Identify which cell holds the provided text, then report its [x, y] central coordinate. 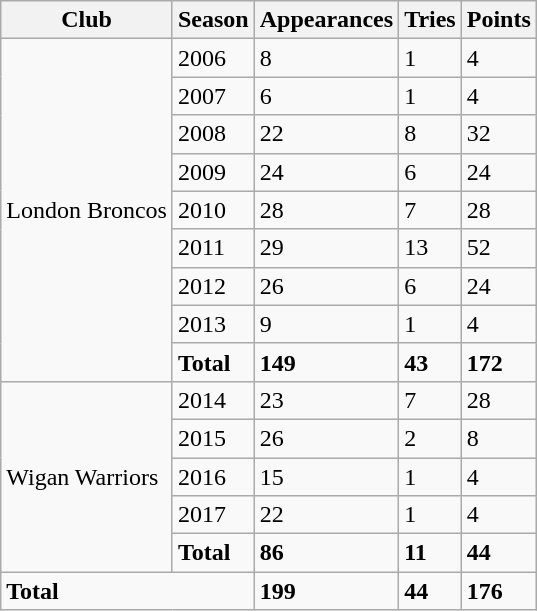
Club [87, 20]
2014 [213, 400]
2006 [213, 58]
2010 [213, 210]
2 [430, 438]
Season [213, 20]
2016 [213, 477]
2012 [213, 286]
86 [326, 553]
2017 [213, 515]
2009 [213, 172]
23 [326, 400]
32 [498, 134]
2007 [213, 96]
2008 [213, 134]
Points [498, 20]
199 [326, 591]
172 [498, 362]
149 [326, 362]
Appearances [326, 20]
Wigan Warriors [87, 476]
London Broncos [87, 210]
43 [430, 362]
11 [430, 553]
15 [326, 477]
29 [326, 248]
52 [498, 248]
176 [498, 591]
Tries [430, 20]
2013 [213, 324]
2015 [213, 438]
2011 [213, 248]
9 [326, 324]
13 [430, 248]
